Detect which cell encompasses the target text, then output its (x, y) center coordinate. 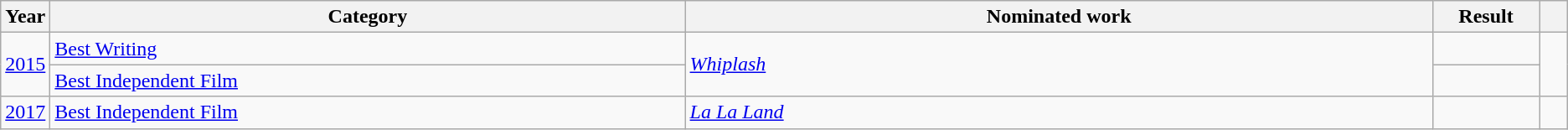
Year (25, 17)
Whiplash (1059, 65)
Category (368, 17)
Result (1486, 17)
Best Writing (368, 49)
Nominated work (1059, 17)
2017 (25, 112)
La La Land (1059, 112)
2015 (25, 65)
